Output the (X, Y) coordinate of the center of the cell containing the given text.  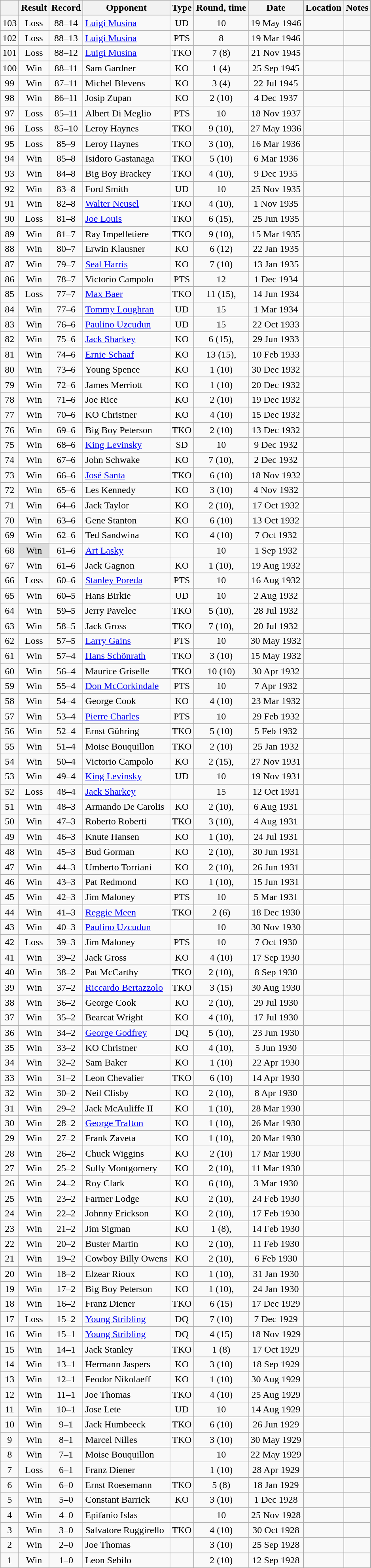
30 May 1929 (276, 1440)
Max Baer (127, 294)
Michel Blevens (127, 83)
9 (9, 1440)
54 (9, 761)
54–4 (66, 701)
Riccardo Bertazzolo (127, 988)
9 Dec 1932 (276, 445)
17 Feb 1930 (276, 1214)
Walter Neusel (127, 204)
36–2 (66, 1003)
22 Jul 1945 (276, 83)
29 (9, 1138)
17 (9, 1319)
73–6 (66, 369)
Jack Stanley (127, 1349)
11 Mar 1930 (276, 1168)
51 (9, 807)
29 Jun 1933 (276, 339)
5 Jun 1930 (276, 1048)
7–1 (66, 1455)
76 (9, 430)
50 (9, 822)
29 Jul 1930 (276, 1003)
19 Nov 1931 (276, 776)
101 (9, 53)
22 May 1929 (276, 1455)
82–8 (66, 204)
Leon Chevalier (127, 1078)
11–1 (66, 1394)
1 (8) (221, 1349)
87 (9, 264)
49–4 (66, 776)
30 Aug 1930 (276, 988)
84 (9, 309)
Bearcat Wright (127, 1018)
13 Jan 1935 (276, 264)
2 (9, 1545)
61 (9, 656)
George Trafton (127, 1123)
Pat McCarthy (127, 972)
85–11 (66, 113)
24–2 (66, 1184)
45 (9, 897)
55–4 (66, 686)
21 Nov 1945 (276, 53)
39 (9, 988)
Tommy Loughran (127, 309)
18 Nov 1937 (276, 113)
88 (9, 249)
11 (9, 1410)
20 Jul 1932 (276, 626)
10 Feb 1933 (276, 354)
5 (9, 1500)
80–7 (66, 249)
Umberto Torriani (127, 867)
88–14 (66, 23)
70–6 (66, 415)
10 (10) (221, 671)
2–0 (66, 1545)
1 Dec 1934 (276, 279)
Pat Redmond (127, 882)
1 (8), (221, 1229)
25 Nov 1928 (276, 1515)
21–2 (66, 1229)
71–6 (66, 400)
77 (9, 415)
Jack Gagnon (127, 565)
James Merriott (127, 384)
Cowboy Billy Owens (127, 1259)
7 Oct 1930 (276, 942)
15 Mar 1935 (276, 234)
26 Jun 1931 (276, 867)
60–6 (66, 580)
Roy Clark (127, 1184)
17 Sep 1930 (276, 957)
91 (9, 204)
14 (9, 1364)
19 Dec 1932 (276, 400)
75 (9, 445)
26 Mar 1930 (276, 1123)
18 Dec 1930 (276, 912)
28 Jul 1932 (276, 611)
93 (9, 173)
65–6 (66, 490)
89 (9, 234)
18 Nov 1932 (276, 475)
Les Kennedy (127, 490)
Chuck Wiggins (127, 1153)
23 Mar 1932 (276, 701)
14 Jun 1934 (276, 294)
20 Mar 1930 (276, 1138)
Sam Baker (127, 1063)
6 Feb 1930 (276, 1259)
58 (9, 701)
15 Dec 1932 (276, 415)
81–7 (66, 234)
Marcel Nilles (127, 1440)
17 Jul 1930 (276, 1018)
Opponent (127, 8)
22 (9, 1244)
4 (15) (221, 1334)
78 (9, 400)
38 (9, 1003)
1 (9, 1560)
39–2 (66, 957)
5 Mar 1931 (276, 897)
30 Apr 1932 (276, 671)
16 (9, 1334)
82 (9, 339)
66 (9, 580)
59–5 (66, 611)
5 Feb 1932 (276, 731)
49 (9, 837)
Leon Sebilo (127, 1560)
Albert Di Meglio (127, 113)
Reggie Meen (127, 912)
26–2 (66, 1153)
3–0 (66, 1530)
Jose Lete (127, 1410)
Maurice Griselle (127, 671)
29–2 (66, 1108)
Ray Impelletiere (127, 234)
41 (9, 957)
85–10 (66, 128)
4 Aug 1931 (276, 822)
25 Jun 1935 (276, 219)
57–5 (66, 641)
44–3 (66, 867)
Don McCorkindale (127, 686)
22 Apr 1930 (276, 1063)
83–8 (66, 189)
32–2 (66, 1063)
8 Apr 1930 (276, 1093)
Knute Hansen (127, 837)
28 Mar 1930 (276, 1108)
Farmer Lodge (127, 1199)
88–11 (66, 68)
1 Mar 1934 (276, 309)
66–6 (66, 475)
37–2 (66, 988)
6 (10), (221, 1184)
Hans Schönrath (127, 656)
64 (9, 611)
43–3 (66, 882)
Elzear Rioux (127, 1274)
Erwin Klausner (127, 249)
48–4 (66, 792)
Ernst Gühring (127, 731)
18–2 (66, 1274)
Armando De Carolis (127, 807)
6 Aug 1931 (276, 807)
SD (182, 445)
37 (9, 1018)
14–1 (66, 1349)
68 (9, 550)
16 Aug 1932 (276, 580)
58–5 (66, 626)
Sam Gardner (127, 68)
24 Jan 1930 (276, 1289)
Stanley Poreda (127, 580)
7 Dec 1929 (276, 1319)
9–1 (66, 1425)
Buster Martin (127, 1244)
67 (9, 565)
14 Feb 1930 (276, 1229)
Bud Gorman (127, 852)
39–3 (66, 942)
6 (15) (221, 1304)
24 Feb 1930 (276, 1199)
33 (9, 1078)
36 (9, 1033)
Ernie Schaaf (127, 354)
30 May 1932 (276, 641)
51–4 (66, 746)
23 Jun 1930 (276, 1033)
30 (9, 1123)
Record (66, 8)
99 (9, 83)
77–6 (66, 309)
27 (9, 1168)
21 (9, 1259)
19 Mar 1946 (276, 38)
Epifanio Islas (127, 1515)
Frank Zaveta (127, 1138)
5–0 (66, 1500)
18 (9, 1304)
18 Jan 1929 (276, 1485)
25–2 (66, 1168)
Jerry Pavelec (127, 611)
25 Sep 1928 (276, 1545)
18 Nov 1929 (276, 1334)
6 (12) (221, 249)
48–3 (66, 807)
Roberto Roberti (127, 822)
85–9 (66, 143)
Notes (357, 8)
19 Aug 1932 (276, 565)
52–4 (66, 731)
Young Spence (127, 369)
Location (324, 8)
67–6 (66, 460)
Jim Sigman (127, 1229)
15–2 (66, 1319)
30 Aug 1929 (276, 1379)
35 (9, 1048)
56 (9, 731)
13 (15), (221, 354)
75–6 (66, 339)
Hans Birkie (127, 596)
23–2 (66, 1199)
4–0 (66, 1515)
3 (9, 1530)
31–2 (66, 1078)
103 (9, 23)
13 (9, 1379)
5 (8) (221, 1485)
6 Mar 1936 (276, 158)
38–2 (66, 972)
79 (9, 384)
22 Oct 1933 (276, 324)
16–2 (66, 1304)
1 Sep 1932 (276, 550)
6–0 (66, 1485)
18 Sep 1929 (276, 1364)
68–6 (66, 445)
22 Jan 1935 (276, 249)
4 Dec 1937 (276, 98)
7 (8) (221, 53)
Result (34, 8)
88–12 (66, 53)
Round, time (221, 8)
24 (9, 1214)
14 Aug 1929 (276, 1410)
7 Apr 1932 (276, 686)
28 Apr 1929 (276, 1470)
3 (4) (221, 83)
Type (182, 8)
6 (9, 1485)
17 Oct 1929 (276, 1349)
Date (276, 8)
32 (9, 1093)
64–6 (66, 505)
30–2 (66, 1093)
25 Sep 1945 (276, 68)
15 May 1932 (276, 656)
73 (9, 475)
Gene Stanton (127, 520)
42–3 (66, 897)
46 (9, 882)
31 (9, 1108)
Feodor Nikolaeff (127, 1379)
12–1 (66, 1379)
1 Dec 1928 (276, 1500)
81 (9, 354)
13–1 (66, 1364)
25 Aug 1929 (276, 1394)
25 Nov 1935 (276, 189)
Neil Clisby (127, 1093)
Salvatore Ruggirello (127, 1530)
Big Boy Brackey (127, 173)
2 (15), (221, 761)
26 Jun 1929 (276, 1425)
1–0 (66, 1560)
85–8 (66, 158)
Jack Taylor (127, 505)
14 Apr 1930 (276, 1078)
29 Feb 1932 (276, 716)
87–11 (66, 83)
62–6 (66, 535)
27 Nov 1931 (276, 761)
86–11 (66, 98)
8 Sep 1930 (276, 972)
6–1 (66, 1470)
90 (9, 219)
2 Dec 1932 (276, 460)
15 Jun 1931 (276, 882)
69 (9, 535)
10–1 (66, 1410)
30 Dec 1932 (276, 369)
28–2 (66, 1123)
Ernst Roesemann (127, 1485)
65 (9, 596)
42 (9, 942)
35–2 (66, 1018)
40 (9, 972)
4 Nov 1932 (276, 490)
44 (9, 912)
100 (9, 68)
31 Jan 1930 (276, 1274)
97 (9, 113)
77–7 (66, 294)
84–8 (66, 173)
33–2 (66, 1048)
Ford Smith (127, 189)
Art Lasky (127, 550)
4 (9, 1515)
Jack Humbeeck (127, 1425)
19 (9, 1289)
16 Mar 1936 (276, 143)
12 Sep 1928 (276, 1560)
25 Jan 1932 (276, 746)
19 May 1946 (276, 23)
17 Mar 1930 (276, 1153)
59 (9, 686)
Seal Harris (127, 264)
63–6 (66, 520)
23 (9, 1229)
72 (9, 490)
20–2 (66, 1244)
53–4 (66, 716)
86 (9, 279)
3 Mar 1930 (276, 1184)
63 (9, 626)
Josip Zupan (127, 98)
19–2 (66, 1259)
57 (9, 716)
74 (9, 460)
Hermann Jaspers (127, 1364)
95 (9, 143)
17 Oct 1932 (276, 505)
7 (9, 1470)
Isidoro Gastanaga (127, 158)
9 Dec 1935 (276, 173)
2 Aug 1932 (276, 596)
92 (9, 189)
34 (9, 1063)
Johnny Erickson (127, 1214)
Sully Montgomery (127, 1168)
71 (9, 505)
74–6 (66, 354)
98 (9, 98)
20 Dec 1932 (276, 384)
3 (15) (221, 988)
83 (9, 324)
17 Dec 1929 (276, 1304)
Joe Louis (127, 219)
55 (9, 746)
22–2 (66, 1214)
17–2 (66, 1289)
Jack McAuliffe II (127, 1108)
78–7 (66, 279)
57–4 (66, 656)
81–8 (66, 219)
47 (9, 867)
34–2 (66, 1033)
7 Oct 1932 (276, 535)
20 (9, 1274)
Pierre Charles (127, 716)
26 (9, 1184)
94 (9, 158)
Larry Gains (127, 641)
11 (15), (221, 294)
56–4 (66, 671)
Ted Sandwina (127, 535)
70 (9, 520)
8–1 (66, 1440)
88–13 (66, 38)
41–3 (66, 912)
27–2 (66, 1138)
José Santa (127, 475)
50–4 (66, 761)
1 Nov 1935 (276, 204)
15–1 (66, 1334)
25 (9, 1199)
48 (9, 852)
85 (9, 294)
102 (9, 38)
28 (9, 1153)
2 (6) (221, 912)
96 (9, 128)
13 Oct 1932 (276, 520)
69–6 (66, 430)
79–7 (66, 264)
24 Jul 1931 (276, 837)
27 May 1936 (276, 128)
11 Feb 1930 (276, 1244)
60–5 (66, 596)
12 Oct 1931 (276, 792)
43 (9, 927)
53 (9, 776)
Constant Barrick (127, 1500)
80 (9, 369)
30 Jun 1931 (276, 852)
George Godfrey (127, 1033)
47–3 (66, 822)
52 (9, 792)
30 Nov 1930 (276, 927)
46–3 (66, 837)
45–3 (66, 852)
John Schwake (127, 460)
72–6 (66, 384)
76–6 (66, 324)
62 (9, 641)
60 (9, 671)
Joe Rice (127, 400)
1 (4) (221, 68)
13 Dec 1932 (276, 430)
30 Oct 1928 (276, 1530)
40–3 (66, 927)
